Pinpoint the cell where the given text exists, returning its (X, Y) midpoint coordinate. 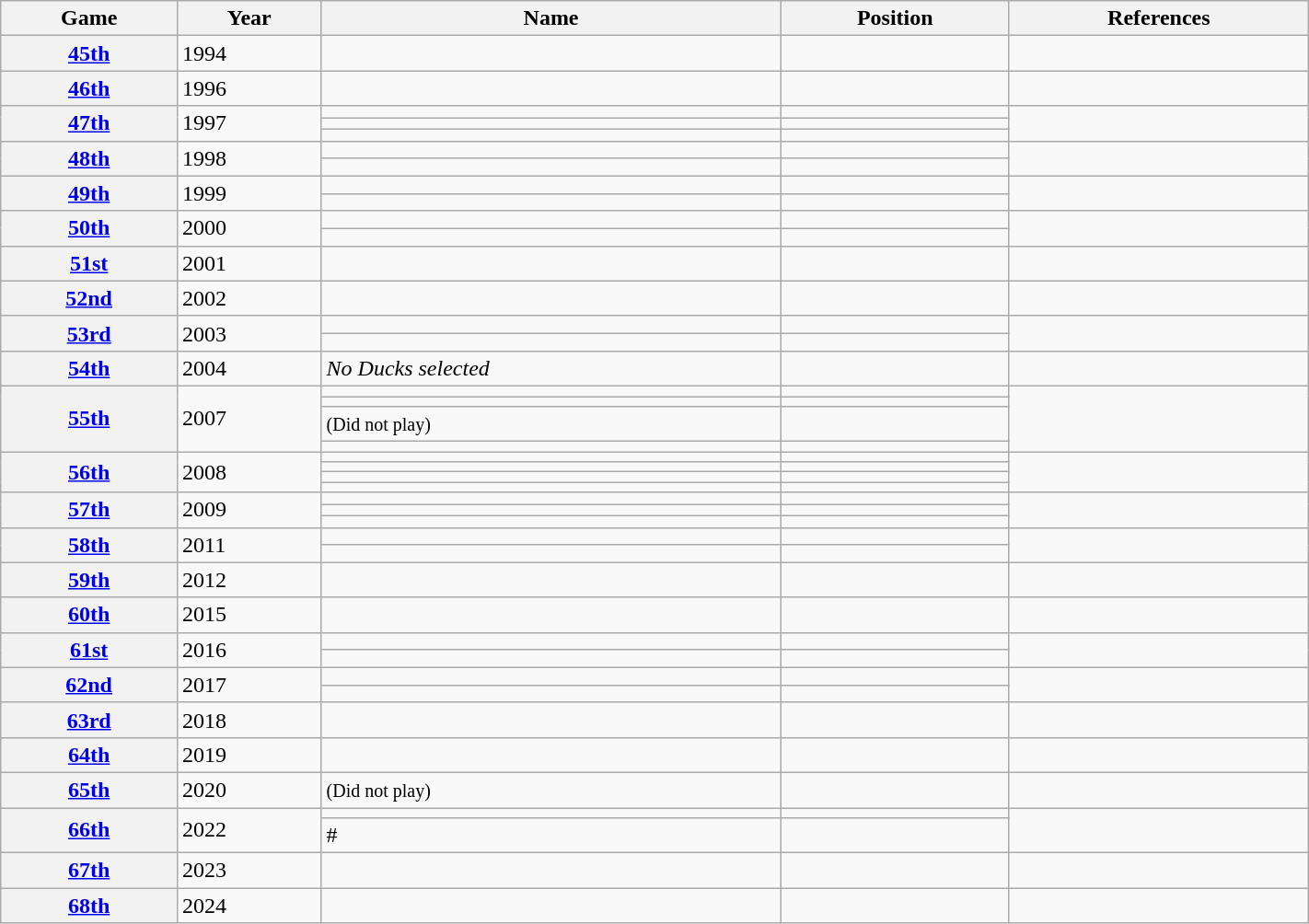
60th (89, 615)
53rd (89, 333)
55th (89, 418)
2001 (249, 263)
2002 (249, 298)
2008 (249, 472)
2003 (249, 333)
52nd (89, 298)
61st (89, 650)
References (1158, 18)
2015 (249, 615)
Name (550, 18)
1996 (249, 88)
2016 (249, 650)
59th (89, 580)
57th (89, 510)
47th (89, 123)
56th (89, 472)
# (550, 836)
2009 (249, 510)
Position (895, 18)
1994 (249, 53)
Year (249, 18)
2022 (249, 830)
48th (89, 158)
64th (89, 755)
67th (89, 871)
68th (89, 906)
1997 (249, 123)
2004 (249, 368)
54th (89, 368)
2024 (249, 906)
2020 (249, 790)
50th (89, 228)
58th (89, 545)
2023 (249, 871)
2018 (249, 720)
51st (89, 263)
2000 (249, 228)
66th (89, 830)
46th (89, 88)
2007 (249, 418)
2012 (249, 580)
62nd (89, 685)
1998 (249, 158)
2011 (249, 545)
45th (89, 53)
Game (89, 18)
2019 (249, 755)
1999 (249, 193)
49th (89, 193)
63rd (89, 720)
No Ducks selected (550, 368)
65th (89, 790)
2017 (249, 685)
